Pinpoint the cell where the given text exists, returning its [x, y] midpoint coordinate. 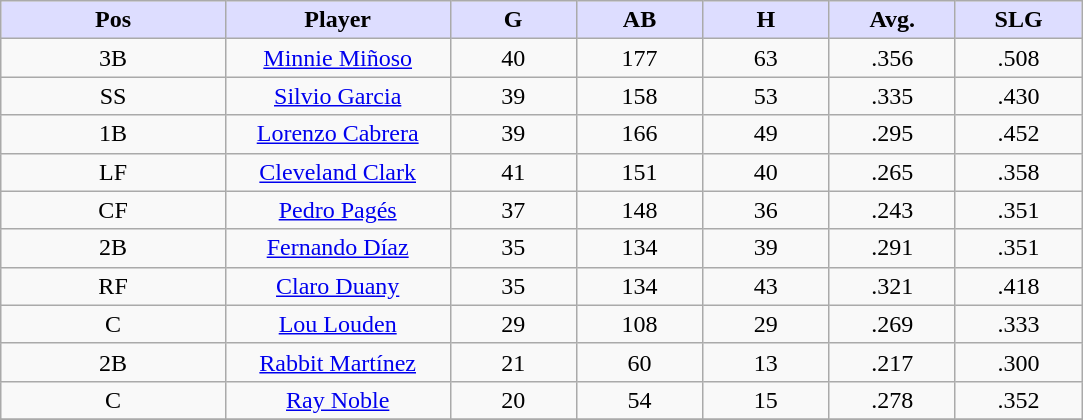
15 [766, 400]
177 [639, 58]
H [766, 20]
CF [114, 210]
54 [639, 400]
.217 [892, 362]
.418 [1018, 286]
.265 [892, 172]
.243 [892, 210]
.278 [892, 400]
43 [766, 286]
21 [513, 362]
Minnie Miñoso [338, 58]
63 [766, 58]
.356 [892, 58]
3B [114, 58]
LF [114, 172]
37 [513, 210]
SLG [1018, 20]
.335 [892, 96]
108 [639, 324]
13 [766, 362]
.430 [1018, 96]
41 [513, 172]
Cleveland Clark [338, 172]
RF [114, 286]
166 [639, 134]
49 [766, 134]
.321 [892, 286]
Avg. [892, 20]
.295 [892, 134]
G [513, 20]
151 [639, 172]
.508 [1018, 58]
Silvio Garcia [338, 96]
.300 [1018, 362]
.352 [1018, 400]
Pos [114, 20]
Player [338, 20]
Fernando Díaz [338, 248]
20 [513, 400]
SS [114, 96]
Ray Noble [338, 400]
AB [639, 20]
60 [639, 362]
Pedro Pagés [338, 210]
1B [114, 134]
.333 [1018, 324]
Claro Duany [338, 286]
148 [639, 210]
.269 [892, 324]
Lou Louden [338, 324]
158 [639, 96]
.452 [1018, 134]
36 [766, 210]
Lorenzo Cabrera [338, 134]
53 [766, 96]
.358 [1018, 172]
Rabbit Martínez [338, 362]
.291 [892, 248]
